Locate the cell with the specified text and output its (X, Y) center coordinate. 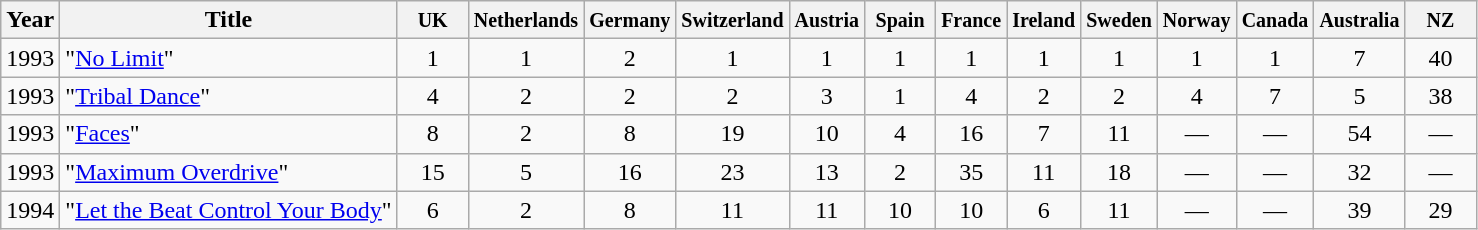
"Tribal Dance" (228, 96)
39 (1360, 210)
40 (1440, 58)
38 (1440, 96)
19 (732, 134)
"Faces" (228, 134)
Ireland (1044, 20)
Spain (900, 20)
Title (228, 20)
Switzerland (732, 20)
1994 (30, 210)
18 (1120, 172)
13 (826, 172)
Netherlands (526, 20)
UK (432, 20)
32 (1360, 172)
15 (432, 172)
Sweden (1120, 20)
23 (732, 172)
Austria (826, 20)
Year (30, 20)
Norway (1196, 20)
"Maximum Overdrive" (228, 172)
Australia (1360, 20)
"Let the Beat Control Your Body" (228, 210)
NZ (1440, 20)
54 (1360, 134)
"No Limit" (228, 58)
35 (972, 172)
Germany (630, 20)
Canada (1275, 20)
29 (1440, 210)
France (972, 20)
3 (826, 96)
